For the text-containing cell, return its midpoint in (x, y) coordinate format. 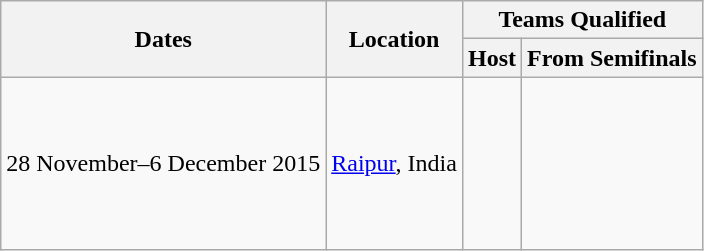
Teams Qualified (582, 20)
Host (492, 58)
Location (394, 39)
Dates (164, 39)
28 November–6 December 2015 (164, 164)
Raipur, India (394, 164)
From Semifinals (612, 58)
